Find where the given text appears and provide that cell's center as (x, y) coordinate. 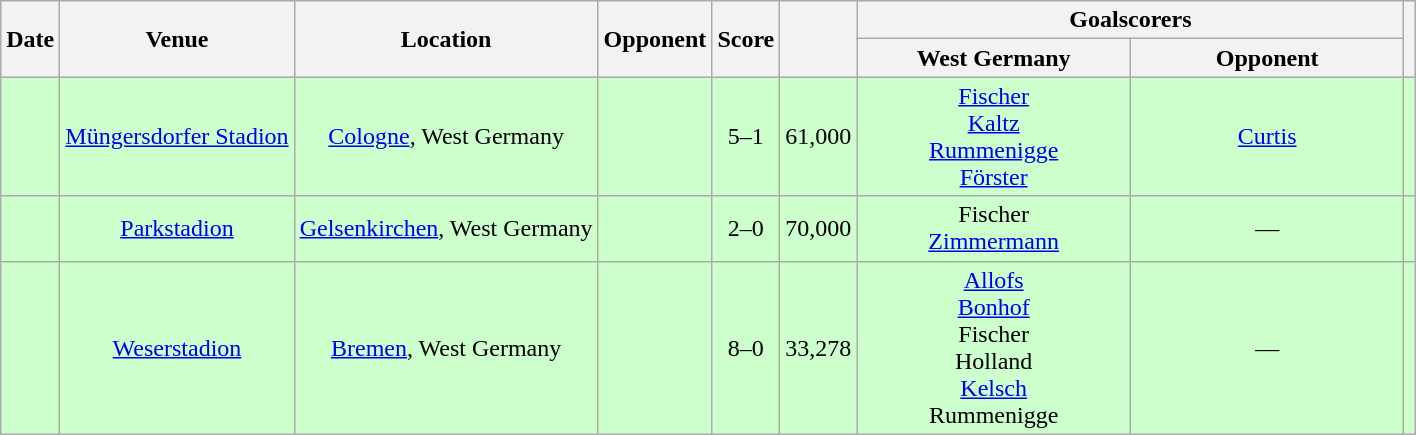
Venue (177, 39)
Weserstadion (177, 348)
Bremen, West Germany (446, 348)
Allofs Bonhof Fischer Holland Kelsch Rummenigge (994, 348)
61,000 (818, 136)
Cologne, West Germany (446, 136)
Goalscorers (1130, 20)
Parkstadion (177, 228)
West Germany (994, 58)
Score (746, 39)
8–0 (746, 348)
Müngersdorfer Stadion (177, 136)
2–0 (746, 228)
Date (30, 39)
Location (446, 39)
Gelsenkirchen, West Germany (446, 228)
5–1 (746, 136)
70,000 (818, 228)
Fischer Kaltz Rummenigge Förster (994, 136)
33,278 (818, 348)
Fischer Zimmermann (994, 228)
Curtis (1267, 136)
